Find where the given text appears and provide that cell's center as [x, y] coordinate. 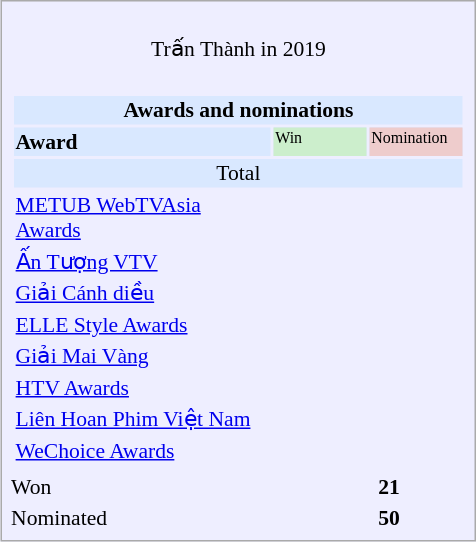
METUB WebTVAsia Awards [142, 217]
Giải Mai Vàng [142, 356]
Liên Hoan Phim Việt Nam [142, 419]
Nomination [416, 141]
Ấn Tượng VTV [142, 261]
Won [192, 486]
ELLE Style Awards [142, 324]
Trấn Thành in 2019 [239, 36]
Award [142, 141]
21 [422, 486]
HTV Awards [142, 387]
Win [320, 141]
Awards and nominations [238, 110]
Total [238, 173]
Giải Cánh diều [142, 293]
Nominated [192, 518]
WeChoice Awards [142, 450]
50 [422, 518]
